Identify which cell holds the provided text, then report its (X, Y) central coordinate. 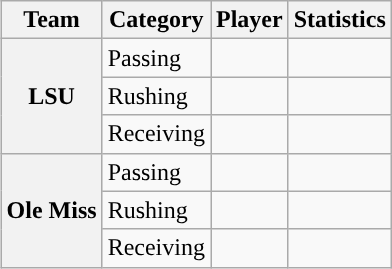
Statistics (340, 20)
LSU (52, 96)
Player (249, 20)
Category (156, 20)
Ole Miss (52, 210)
Team (52, 20)
